Extract the (x, y) coordinate from the center of the cell holding the provided text.  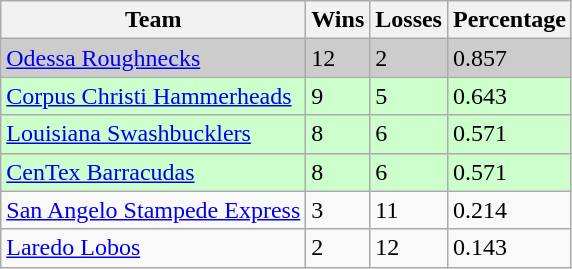
Louisiana Swashbucklers (154, 134)
11 (409, 210)
Percentage (509, 20)
0.857 (509, 58)
Losses (409, 20)
0.214 (509, 210)
San Angelo Stampede Express (154, 210)
Odessa Roughnecks (154, 58)
Corpus Christi Hammerheads (154, 96)
Team (154, 20)
9 (338, 96)
5 (409, 96)
Laredo Lobos (154, 248)
CenTex Barracudas (154, 172)
0.643 (509, 96)
0.143 (509, 248)
3 (338, 210)
Wins (338, 20)
